Scan for the cell matching the given text and deliver its [X, Y] coordinate at center. 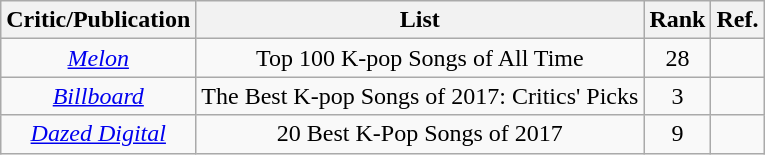
Top 100 K-pop Songs of All Time [420, 58]
9 [678, 134]
3 [678, 96]
Dazed Digital [98, 134]
28 [678, 58]
The Best K-pop Songs of 2017: Critics' Picks [420, 96]
Melon [98, 58]
Ref. [738, 20]
Billboard [98, 96]
Rank [678, 20]
Critic/Publication [98, 20]
20 Best K-Pop Songs of 2017 [420, 134]
List [420, 20]
